From the cell containing the given text, extract its center point as (x, y) coordinate. 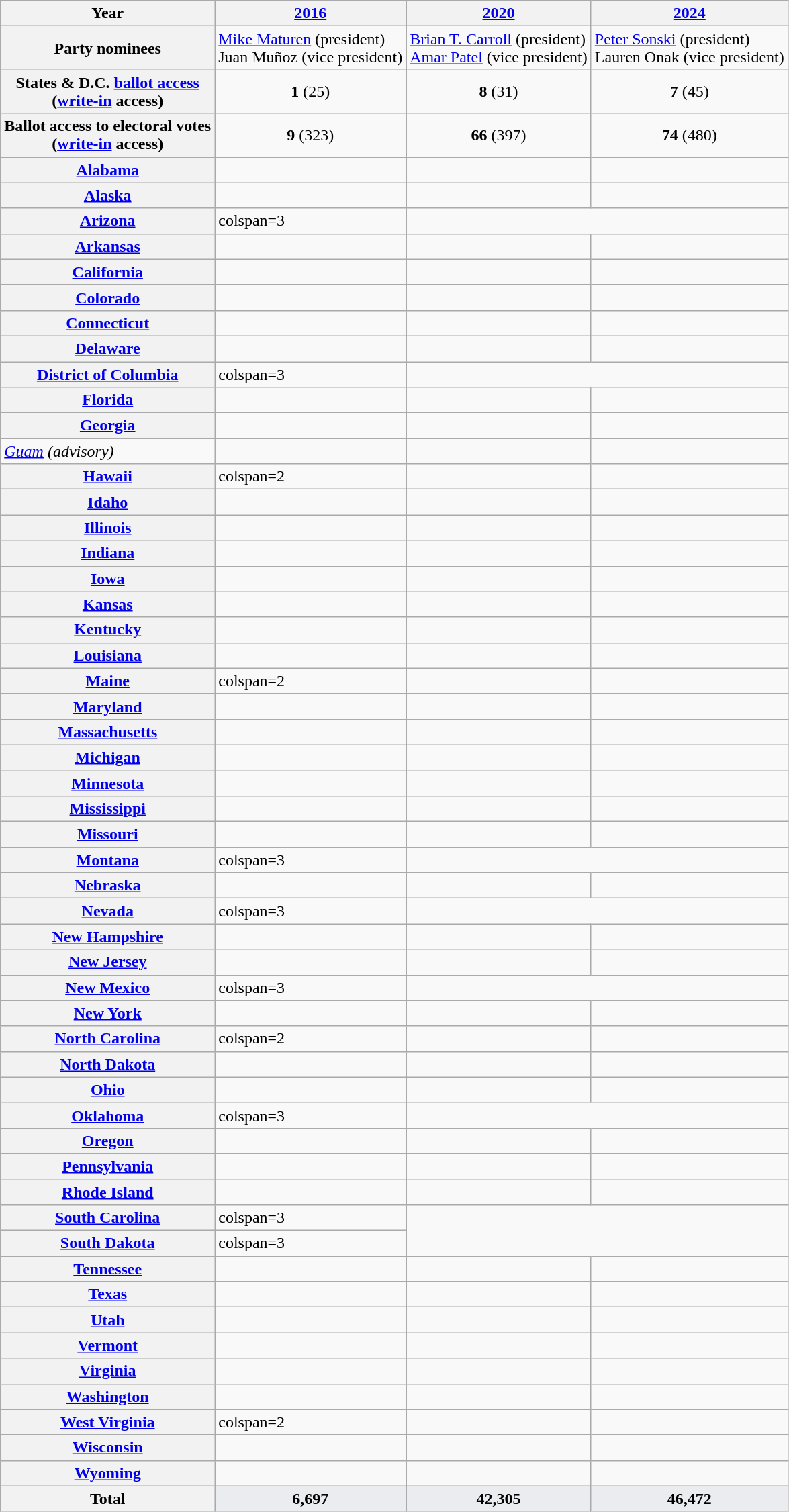
Montana (107, 860)
Mike Maturen (president)Juan Muñoz (vice president) (310, 48)
Alaska (107, 195)
South Dakota (107, 1243)
Mississippi (107, 809)
Kansas (107, 604)
Party nominees (107, 48)
States & D.C. ballot access(write-in access) (107, 91)
New Mexico (107, 988)
66 (397) (499, 136)
Alabama (107, 170)
Arizona (107, 221)
Missouri (107, 835)
Illinois (107, 528)
Ballot access to electoral votes(write-in access) (107, 136)
2020 (499, 13)
Rhode Island (107, 1192)
Wyoming (107, 1473)
Brian T. Carroll (president)Amar Patel (vice president) (499, 48)
Michigan (107, 757)
Connecticut (107, 323)
District of Columbia (107, 374)
2024 (689, 13)
9 (323) (310, 136)
West Virginia (107, 1422)
Washington (107, 1397)
Georgia (107, 426)
New Hampshire (107, 937)
7 (45) (689, 91)
Nebraska (107, 886)
Ohio (107, 1090)
42,305 (499, 1499)
Louisiana (107, 655)
8 (31) (499, 91)
Oregon (107, 1141)
North Dakota (107, 1064)
Arkansas (107, 246)
Nevada (107, 911)
Kentucky (107, 630)
Idaho (107, 502)
Maryland (107, 706)
Peter Sonski (president)Lauren Onak (vice president) (689, 48)
74 (480) (689, 136)
Texas (107, 1294)
Massachusetts (107, 732)
Delaware (107, 348)
New Jersey (107, 962)
46,472 (689, 1499)
Vermont (107, 1345)
Florida (107, 400)
Tennessee (107, 1269)
6,697 (310, 1499)
1 (25) (310, 91)
Wisconsin (107, 1448)
Minnesota (107, 784)
New York (107, 1013)
Indiana (107, 553)
Utah (107, 1320)
North Carolina (107, 1039)
Total (107, 1499)
Iowa (107, 579)
Oklahoma (107, 1115)
2016 (310, 13)
Year (107, 13)
Hawaii (107, 477)
South Carolina (107, 1218)
Pennsylvania (107, 1166)
California (107, 272)
Guam (advisory) (107, 451)
Virginia (107, 1371)
Colorado (107, 297)
Maine (107, 681)
